Return the (x, y) coordinate for the center point of the cell that contains the specified text.  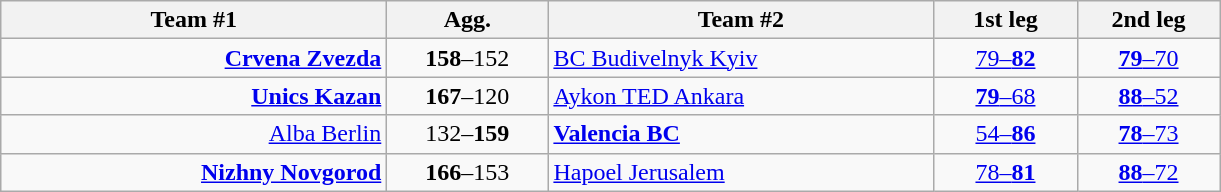
Team #1 (194, 20)
167–120 (468, 96)
Alba Berlin (194, 134)
88–52 (1148, 96)
Valencia BC (741, 134)
158–152 (468, 58)
2nd leg (1148, 20)
Unics Kazan (194, 96)
79–68 (1006, 96)
Crvena Zvezda (194, 58)
Team #2 (741, 20)
132–159 (468, 134)
1st leg (1006, 20)
88–72 (1148, 172)
78–73 (1148, 134)
79–70 (1148, 58)
Nizhny Novgorod (194, 172)
Hapoel Jerusalem (741, 172)
79–82 (1006, 58)
78–81 (1006, 172)
Aykon TED Ankara (741, 96)
54–86 (1006, 134)
Agg. (468, 20)
BC Budivelnyk Kyiv (741, 58)
166–153 (468, 172)
